Locate the cell with the specified text and output its (x, y) center coordinate. 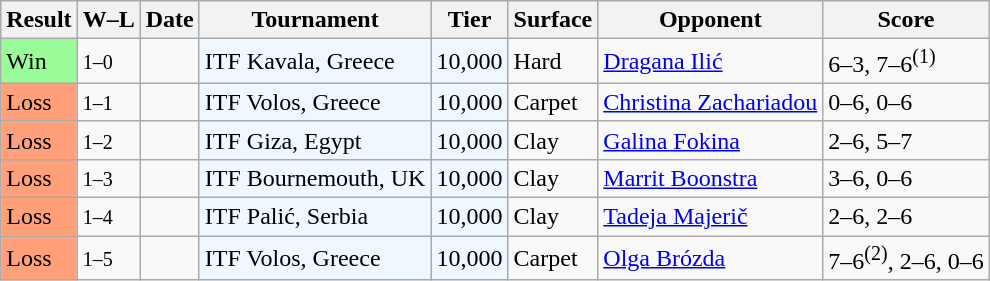
1–1 (108, 102)
Result (39, 20)
Win (39, 62)
Tier (470, 20)
W–L (108, 20)
Date (170, 20)
0–6, 0–6 (906, 102)
1–2 (108, 140)
Score (906, 20)
Surface (553, 20)
6–3, 7–6(1) (906, 62)
1–0 (108, 62)
Hard (553, 62)
1–3 (108, 178)
1–5 (108, 258)
ITF Palić, Serbia (315, 217)
3–6, 0–6 (906, 178)
ITF Giza, Egypt (315, 140)
Galina Fokina (710, 140)
Opponent (710, 20)
1–4 (108, 217)
Tournament (315, 20)
7–6(2), 2–6, 0–6 (906, 258)
Marrit Boonstra (710, 178)
Olga Brózda (710, 258)
Christina Zachariadou (710, 102)
ITF Kavala, Greece (315, 62)
2–6, 2–6 (906, 217)
ITF Bournemouth, UK (315, 178)
Dragana Ilić (710, 62)
2–6, 5–7 (906, 140)
Tadeja Majerič (710, 217)
